Capture the cell that displays the provided text and extract its [x, y] central coordinate. 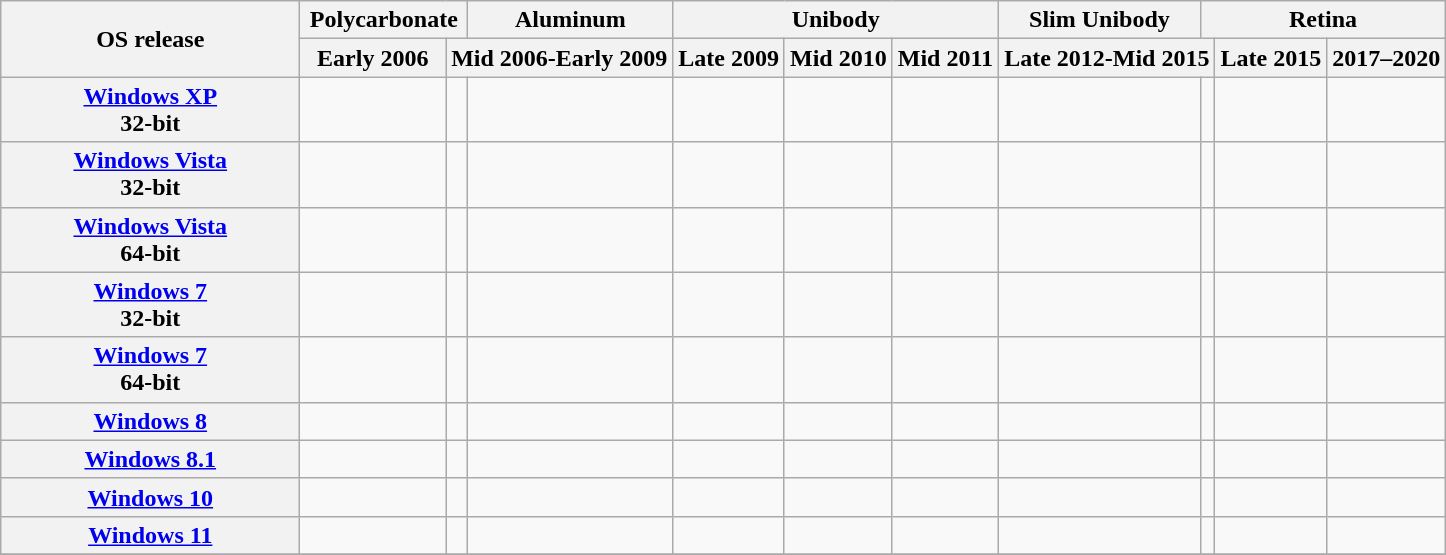
Mid 2010 [838, 58]
Windows Vista32-bit [150, 174]
Windows 10 [150, 497]
Retina [1323, 20]
Late 2015 [1271, 58]
Aluminum [570, 20]
Early 2006 [373, 58]
Polycarbonate [384, 20]
Windows XP32-bit [150, 110]
Slim Unibody [1100, 20]
Windows 732-bit [150, 304]
2017–2020 [1386, 58]
Mid 2011 [945, 58]
Mid 2006-Early 2009 [560, 58]
Windows 8 [150, 421]
Windows 764-bit [150, 370]
Late 2009 [729, 58]
Late 2012-Mid 2015 [1107, 58]
Unibody [836, 20]
Windows 8.1 [150, 459]
Windows 11 [150, 535]
Windows Vista64-bit [150, 240]
OS release [150, 39]
